Determine the (X, Y) coordinate at the center of the cell enclosing the given text.  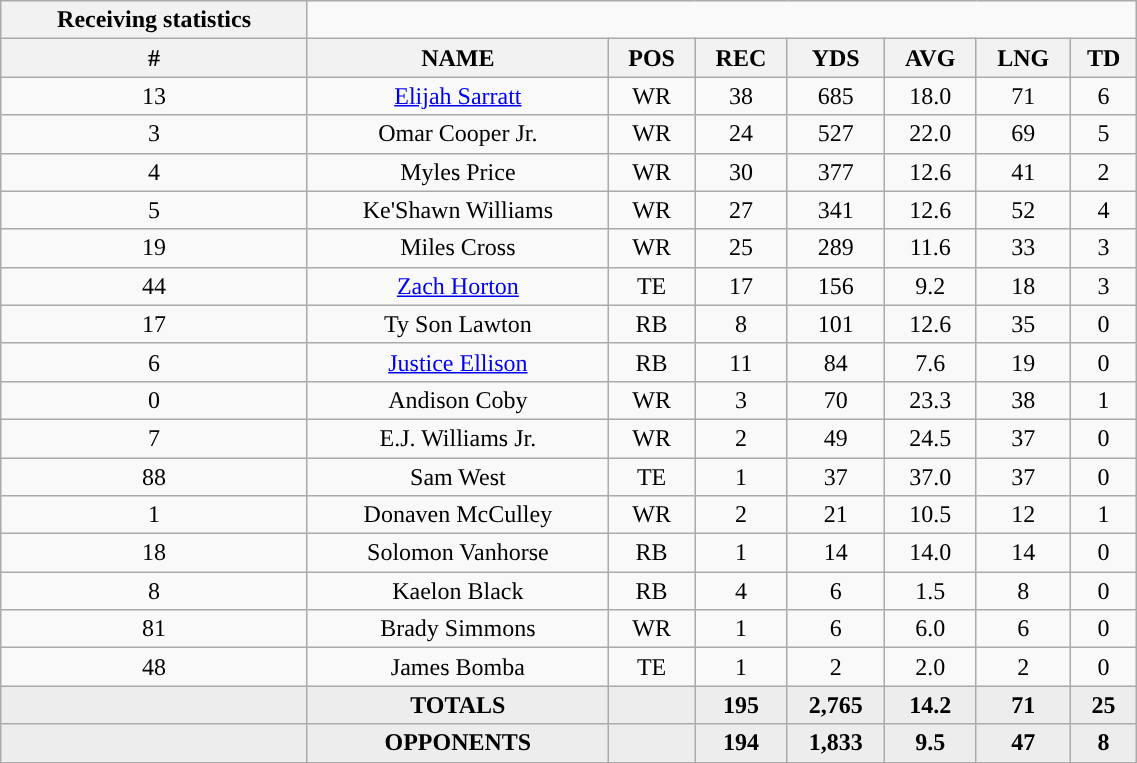
527 (836, 134)
24 (741, 134)
30 (741, 172)
Myles Price (458, 172)
Ke'Shawn Williams (458, 210)
TOTALS (458, 705)
7.6 (930, 362)
7 (154, 438)
James Bomba (458, 667)
23.3 (930, 400)
9.2 (930, 286)
12 (1023, 515)
289 (836, 248)
88 (154, 477)
685 (836, 96)
22.0 (930, 134)
9.5 (930, 743)
Miles Cross (458, 248)
37.0 (930, 477)
Omar Cooper Jr. (458, 134)
35 (1023, 324)
21 (836, 515)
341 (836, 210)
49 (836, 438)
2,765 (836, 705)
Justice Ellison (458, 362)
1.5 (930, 591)
18.0 (930, 96)
NAME (458, 58)
2.0 (930, 667)
LNG (1023, 58)
Zach Horton (458, 286)
377 (836, 172)
24.5 (930, 438)
11 (741, 362)
84 (836, 362)
194 (741, 743)
156 (836, 286)
Ty Son Lawton (458, 324)
11.6 (930, 248)
81 (154, 629)
6.0 (930, 629)
AVG (930, 58)
TD (1103, 58)
70 (836, 400)
# (154, 58)
14.2 (930, 705)
14.0 (930, 553)
REC (741, 58)
27 (741, 210)
Kaelon Black (458, 591)
1,833 (836, 743)
Solomon Vanhorse (458, 553)
YDS (836, 58)
Receiving statistics (154, 20)
195 (741, 705)
10.5 (930, 515)
Brady Simmons (458, 629)
52 (1023, 210)
33 (1023, 248)
48 (154, 667)
47 (1023, 743)
44 (154, 286)
Donaven McCulley (458, 515)
Sam West (458, 477)
13 (154, 96)
Elijah Sarratt (458, 96)
E.J. Williams Jr. (458, 438)
69 (1023, 134)
Andison Coby (458, 400)
OPPONENTS (458, 743)
101 (836, 324)
POS (651, 58)
41 (1023, 172)
